Locate the cell with the specified text and output its (X, Y) center coordinate. 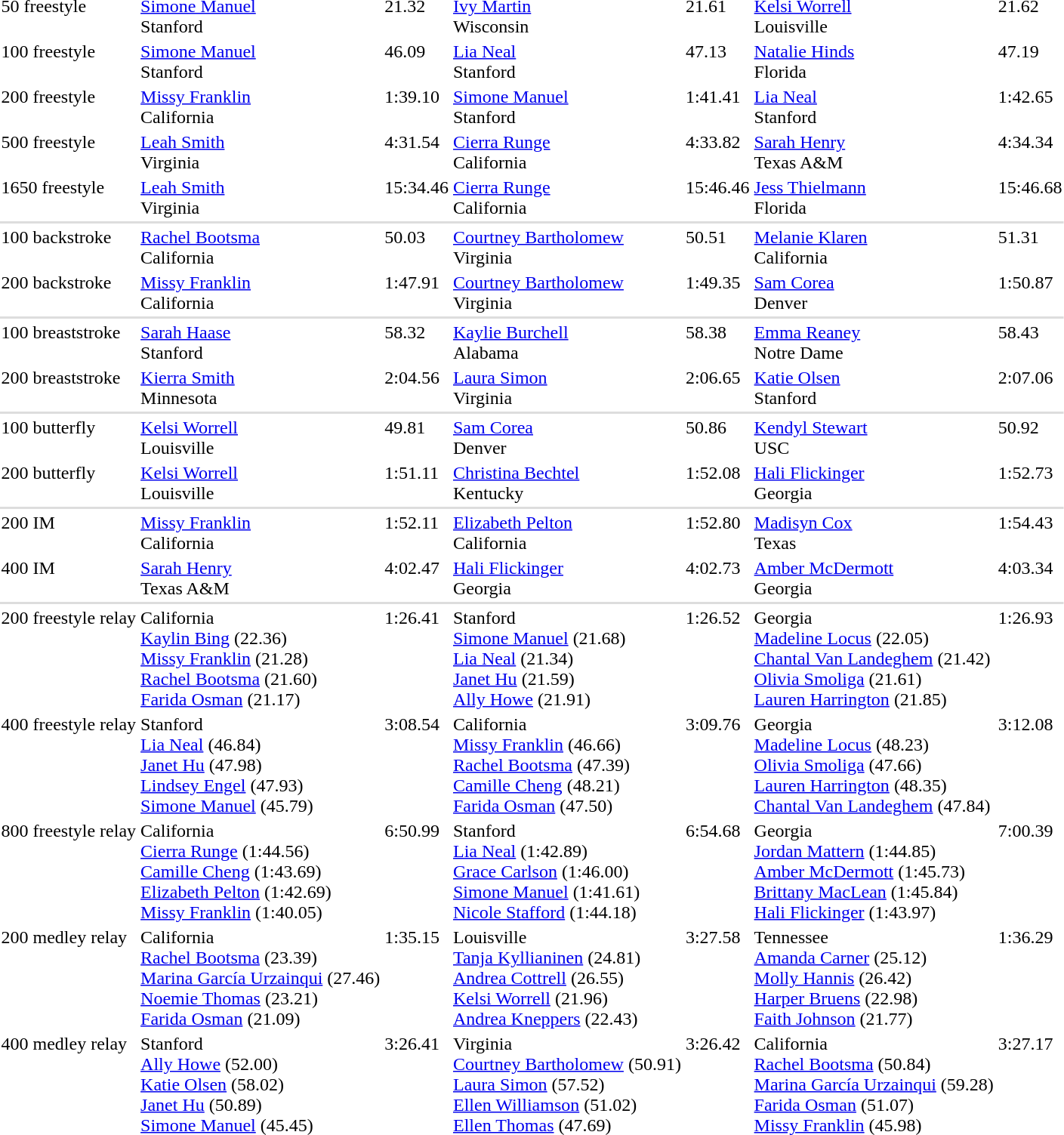
3:09.76 (717, 765)
200 backstroke (69, 293)
1:52.11 (417, 533)
4:31.54 (417, 153)
400 IM (69, 578)
200 IM (69, 533)
TennesseeAmanda Carner (25.12)Molly Hannis (26.42)Harper Bruens (22.98)Faith Johnson (21.77) (874, 978)
4:33.82 (717, 153)
100 breaststroke (69, 343)
1:36.29 (1030, 978)
1:52.73 (1030, 483)
Kierra Smith Minnesota (261, 388)
100 freestyle (69, 62)
50.92 (1030, 438)
3:08.54 (417, 765)
GeorgiaMadeline Locus (48.23)Olivia Smoliga (47.66)Lauren Harrington (48.35)Chantal Van Landeghem (47.84) (874, 765)
2:06.65 (717, 388)
1:26.52 (717, 658)
200 medley relay (69, 978)
1:26.93 (1030, 658)
Sarah Haase Stanford (261, 343)
6:50.99 (417, 871)
1:50.87 (1030, 293)
6:54.68 (717, 871)
Kaylie Burchell Alabama (566, 343)
Katie Olsen Stanford (874, 388)
Emma Reaney Notre Dame (874, 343)
1:26.41 (417, 658)
800 freestyle relay (69, 871)
200 breaststroke (69, 388)
Laura Simon Virginia (566, 388)
CaliforniaCierra Runge (1:44.56)Camille Cheng (1:43.69)Elizabeth Pelton (1:42.69)Missy Franklin (1:40.05) (261, 871)
500 freestyle (69, 153)
Natalie Hinds Florida (874, 62)
1:52.80 (717, 533)
Melanie Klaren California (874, 248)
Madisyn Cox Texas (874, 533)
4:03.34 (1030, 578)
47.19 (1030, 62)
51.31 (1030, 248)
15:46.46 (717, 198)
1:49.35 (717, 293)
47.13 (717, 62)
200 freestyle (69, 107)
StanfordLia Neal (1:42.89)Grace Carlson (1:46.00)Simone Manuel (1:41.61)Nicole Stafford (1:44.18) (566, 871)
2:04.56 (417, 388)
StanfordSimone Manuel (21.68)Lia Neal (21.34)Janet Hu (21.59)Ally Howe (21.91) (566, 658)
50.51 (717, 248)
58.32 (417, 343)
58.43 (1030, 343)
1:51.11 (417, 483)
50.03 (417, 248)
4:34.34 (1030, 153)
StanfordLia Neal (46.84)Janet Hu (47.98)Lindsey Engel (47.93)Simone Manuel (45.79) (261, 765)
GeorgiaMadeline Locus (22.05)Chantal Van Landeghem (21.42)Olivia Smoliga (21.61)Lauren Harrington (21.85) (874, 658)
4:02.47 (417, 578)
15:34.46 (417, 198)
2:07.06 (1030, 388)
Kendyl Stewart USC (874, 438)
49.81 (417, 438)
LouisvilleTanja Kyllianinen (24.81)Andrea Cottrell (26.55)Kelsi Worrell (21.96)Andrea Kneppers (22.43) (566, 978)
1650 freestyle (69, 198)
Rachel Bootsma California (261, 248)
100 butterfly (69, 438)
1:47.91 (417, 293)
1:35.15 (417, 978)
15:46.68 (1030, 198)
58.38 (717, 343)
7:00.39 (1030, 871)
Amber McDermott Georgia (874, 578)
50.86 (717, 438)
200 freestyle relay (69, 658)
1:39.10 (417, 107)
CaliforniaKaylin Bing (22.36)Missy Franklin (21.28)Rachel Bootsma (21.60)Farida Osman (21.17) (261, 658)
200 butterfly (69, 483)
Christina Bechtel Kentucky (566, 483)
1:42.65 (1030, 107)
1:52.08 (717, 483)
CaliforniaMissy Franklin (46.66)Rachel Bootsma (47.39)Camille Cheng (48.21)Farida Osman (47.50) (566, 765)
CaliforniaRachel Bootsma (23.39)Marina García Urzainqui (27.46)Noemie Thomas (23.21)Farida Osman (21.09) (261, 978)
GeorgiaJordan Mattern (1:44.85)Amber McDermott (1:45.73)Brittany MacLean (1:45.84)Hali Flickinger (1:43.97) (874, 871)
4:02.73 (717, 578)
100 backstroke (69, 248)
3:27.58 (717, 978)
1:54.43 (1030, 533)
3:12.08 (1030, 765)
46.09 (417, 62)
400 freestyle relay (69, 765)
1:41.41 (717, 107)
Elizabeth Pelton California (566, 533)
Jess Thielmann Florida (874, 198)
